Capture the cell that displays the provided text and extract its (x, y) central coordinate. 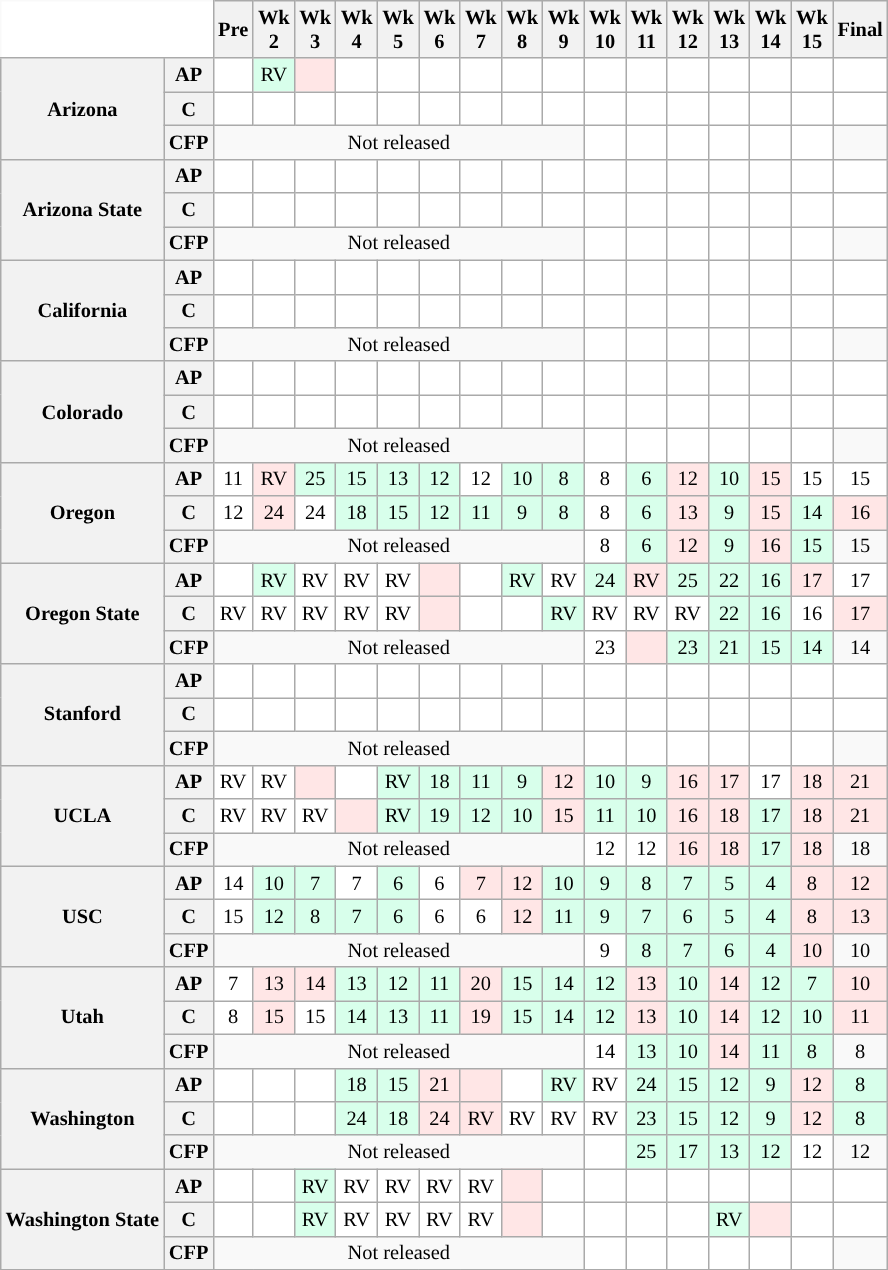
Wk5 (398, 29)
USC (82, 916)
Stanford (82, 714)
Utah (82, 1018)
Washington State (82, 1220)
Pre (233, 29)
Oregon (82, 512)
Wk15 (812, 29)
Colorado (82, 412)
Wk9 (564, 29)
California (82, 310)
Wk3 (316, 29)
Wk4 (356, 29)
Wk6 (440, 29)
Wk8 (522, 29)
20 (480, 984)
Wk2 (274, 29)
Arizona (82, 108)
Arizona State (82, 210)
Wk13 (728, 29)
Wk10 (604, 29)
Final (860, 29)
Wk12 (688, 29)
Wk7 (480, 29)
Oregon State (82, 614)
Wk14 (770, 29)
UCLA (82, 816)
Washington (82, 1118)
Wk11 (646, 29)
